Find where the given text appears and provide that cell's center as (x, y) coordinate. 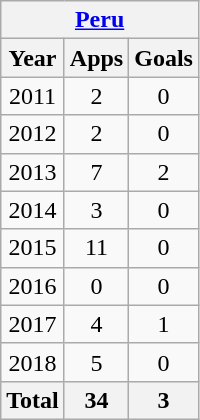
4 (96, 324)
2016 (33, 286)
2015 (33, 248)
Apps (96, 58)
34 (96, 400)
2013 (33, 172)
Year (33, 58)
2017 (33, 324)
2011 (33, 96)
Total (33, 400)
5 (96, 362)
11 (96, 248)
7 (96, 172)
2012 (33, 134)
1 (164, 324)
Peru (100, 20)
2014 (33, 210)
2018 (33, 362)
Goals (164, 58)
